Return [X, Y] of the center of cell containing provided text 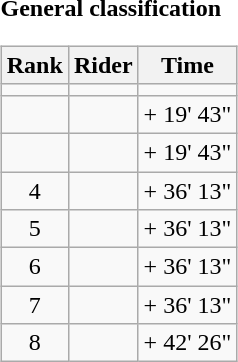
Time [188, 65]
8 [34, 343]
7 [34, 305]
Rider [103, 65]
4 [34, 191]
6 [34, 267]
Rank [34, 65]
+ 42' 26" [188, 343]
5 [34, 229]
